Extract the (X, Y) coordinate from the center of the cell holding the provided text.  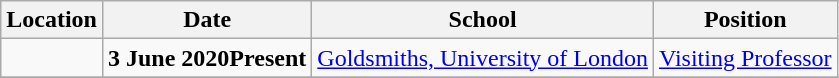
School (483, 20)
Visiting Professor (745, 58)
3 June 2020Present (206, 58)
Position (745, 20)
Goldsmiths, University of London (483, 58)
Location (52, 20)
Date (206, 20)
